Identify which cell holds the provided text, then report its (X, Y) central coordinate. 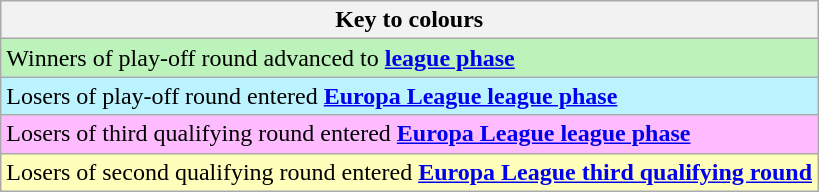
Losers of play-off round entered Europa League league phase (410, 96)
Winners of play-off round advanced to league phase (410, 58)
Losers of second qualifying round entered Europa League third qualifying round (410, 172)
Losers of third qualifying round entered Europa League league phase (410, 134)
Key to colours (410, 20)
